Search for the cell housing the specified text and yield its (x, y) center coordinate. 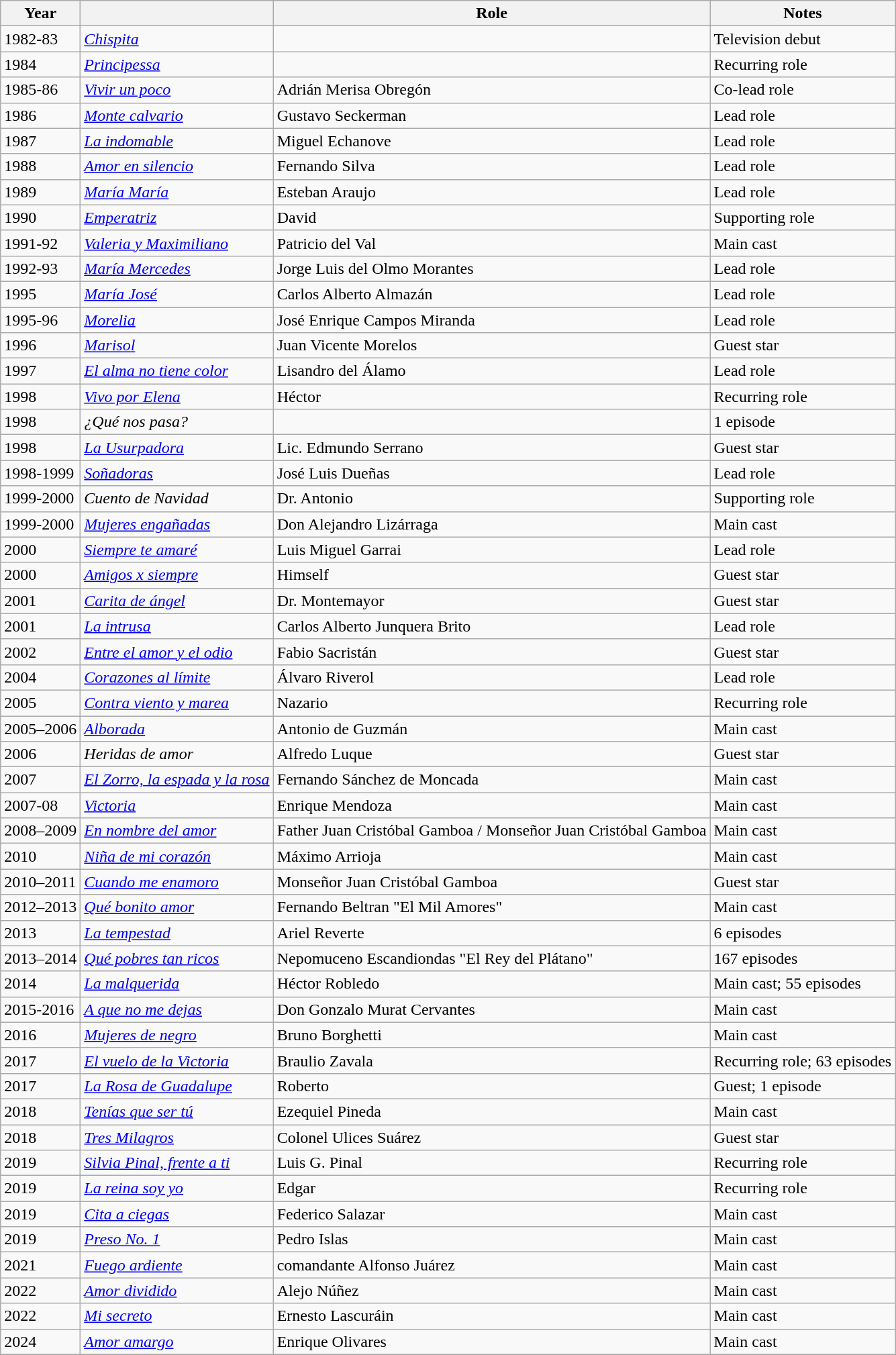
1995 (40, 294)
Niña de mi corazón (177, 856)
Monseñor Juan Cristóbal Gamboa (491, 882)
Vivir un poco (177, 90)
Tenías que ser tú (177, 1111)
Dr. Antonio (491, 499)
Fernando Beltran "El Mil Amores" (491, 907)
Principessa (177, 64)
Máximo Arrioja (491, 856)
2006 (40, 754)
1982-83 (40, 39)
Mi secreto (177, 1316)
Father Juan Cristóbal Gamboa / Monseñor Juan Cristóbal Gamboa (491, 831)
2005–2006 (40, 728)
Miguel Echanove (491, 141)
María Mercedes (177, 268)
2013–2014 (40, 958)
Himself (491, 575)
Ezequiel Pineda (491, 1111)
2016 (40, 1035)
Federico Salazar (491, 1214)
1986 (40, 115)
Bruno Borghetti (491, 1035)
La intrusa (177, 626)
1987 (40, 141)
Notes (803, 13)
Amor amargo (177, 1342)
Don Alejandro Lizárraga (491, 524)
1998-1999 (40, 473)
2008–2009 (40, 831)
Enrique Olivares (491, 1342)
Lic. Edmundo Serrano (491, 448)
En nombre del amor (177, 831)
Fernando Sánchez de Moncada (491, 780)
María José (177, 294)
2024 (40, 1342)
Roberto (491, 1086)
Marisol (177, 346)
2005 (40, 703)
Carlos Alberto Almazán (491, 294)
1985-86 (40, 90)
Main cast; 55 episodes (803, 984)
Antonio de Guzmán (491, 728)
Carlos Alberto Junquera Brito (491, 626)
Carita de ángel (177, 601)
La malquerida (177, 984)
Tres Milagros (177, 1138)
Patricio del Val (491, 243)
José Luis Dueñas (491, 473)
6 episodes (803, 933)
1984 (40, 64)
Silvia Pinal, frente a ti (177, 1163)
La reina soy yo (177, 1189)
Guest; 1 episode (803, 1086)
Lisandro del Álamo (491, 371)
Co-lead role (803, 90)
Chispita (177, 39)
Mujeres engañadas (177, 524)
Fuego ardiente (177, 1265)
La tempestad (177, 933)
¿Qué nos pasa? (177, 422)
La Usurpadora (177, 448)
2004 (40, 677)
Valeria y Maximiliano (177, 243)
Alejo Núñez (491, 1291)
Cuando me enamoro (177, 882)
Emperatriz (177, 217)
2002 (40, 652)
Victoria (177, 805)
1988 (40, 166)
Luis G. Pinal (491, 1163)
1991-92 (40, 243)
Year (40, 13)
Fernando Silva (491, 166)
Preso No. 1 (177, 1240)
Alfredo Luque (491, 754)
2015-2016 (40, 1009)
La Rosa de Guadalupe (177, 1086)
2021 (40, 1265)
Amor dividido (177, 1291)
Héctor (491, 397)
2007 (40, 780)
2007-08 (40, 805)
Vivo por Elena (177, 397)
Entre el amor y el odio (177, 652)
1997 (40, 371)
comandante Alfonso Juárez (491, 1265)
Amor en silencio (177, 166)
Juan Vicente Morelos (491, 346)
Esteban Araujo (491, 192)
Jorge Luis del Olmo Morantes (491, 268)
Qué pobres tan ricos (177, 958)
Role (491, 13)
El alma no tiene color (177, 371)
Recurring role; 63 episodes (803, 1060)
Enrique Mendoza (491, 805)
Heridas de amor (177, 754)
Álvaro Riverol (491, 677)
1990 (40, 217)
Nazario (491, 703)
1989 (40, 192)
El vuelo de la Victoria (177, 1060)
Pedro Islas (491, 1240)
Contra viento y marea (177, 703)
María María (177, 192)
Siempre te amaré (177, 550)
Dr. Montemayor (491, 601)
2012–2013 (40, 907)
Colonel Ulices Suárez (491, 1138)
1 episode (803, 422)
Monte calvario (177, 115)
2013 (40, 933)
Cuento de Navidad (177, 499)
Mujeres de negro (177, 1035)
Don Gonzalo Murat Cervantes (491, 1009)
Cita a ciegas (177, 1214)
Soñadoras (177, 473)
La indomable (177, 141)
2010 (40, 856)
2010–2011 (40, 882)
Braulio Zavala (491, 1060)
Héctor Robledo (491, 984)
1995-96 (40, 320)
Ariel Reverte (491, 933)
Alborada (177, 728)
Gustavo Seckerman (491, 115)
2014 (40, 984)
Television debut (803, 39)
Ernesto Lascuráin (491, 1316)
Qué bonito amor (177, 907)
1996 (40, 346)
Fabio Sacristán (491, 652)
A que no me dejas (177, 1009)
1992-93 (40, 268)
Corazones al límite (177, 677)
167 episodes (803, 958)
Edgar (491, 1189)
José Enrique Campos Miranda (491, 320)
Luis Miguel Garrai (491, 550)
Adrián Merisa Obregón (491, 90)
Morelia (177, 320)
Nepomuceno Escandiondas "El Rey del Plátano" (491, 958)
Amigos x siempre (177, 575)
El Zorro, la espada y la rosa (177, 780)
David (491, 217)
